From the cell containing the given text, extract its center point as (x, y) coordinate. 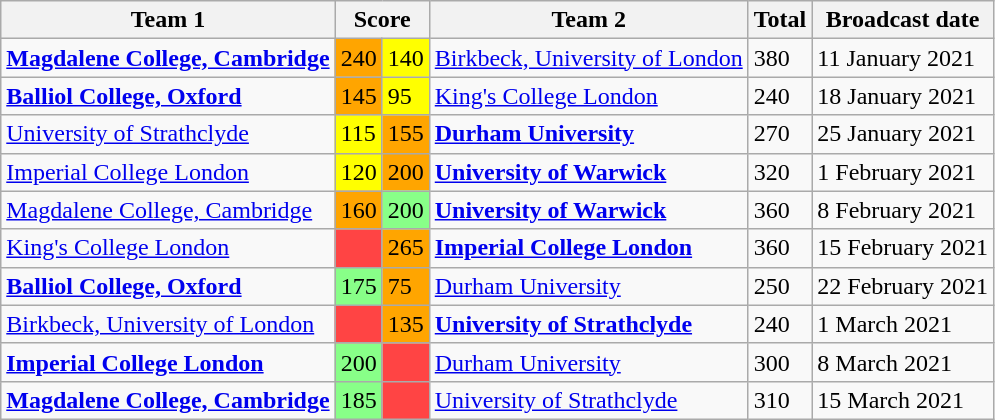
155 (406, 134)
115 (358, 134)
8 February 2021 (903, 210)
1 March 2021 (903, 324)
320 (780, 172)
Total (780, 20)
Broadcast date (903, 20)
25 January 2021 (903, 134)
Score (382, 20)
Team 2 (588, 20)
270 (780, 134)
15 February 2021 (903, 248)
120 (358, 172)
380 (780, 58)
Team 1 (168, 20)
140 (406, 58)
11 January 2021 (903, 58)
145 (358, 96)
75 (406, 286)
22 February 2021 (903, 286)
95 (406, 96)
265 (406, 248)
8 March 2021 (903, 362)
135 (406, 324)
310 (780, 400)
15 March 2021 (903, 400)
300 (780, 362)
175 (358, 286)
185 (358, 400)
1 February 2021 (903, 172)
18 January 2021 (903, 96)
160 (358, 210)
250 (780, 286)
